Find where the given text appears and provide that cell's center as [x, y] coordinate. 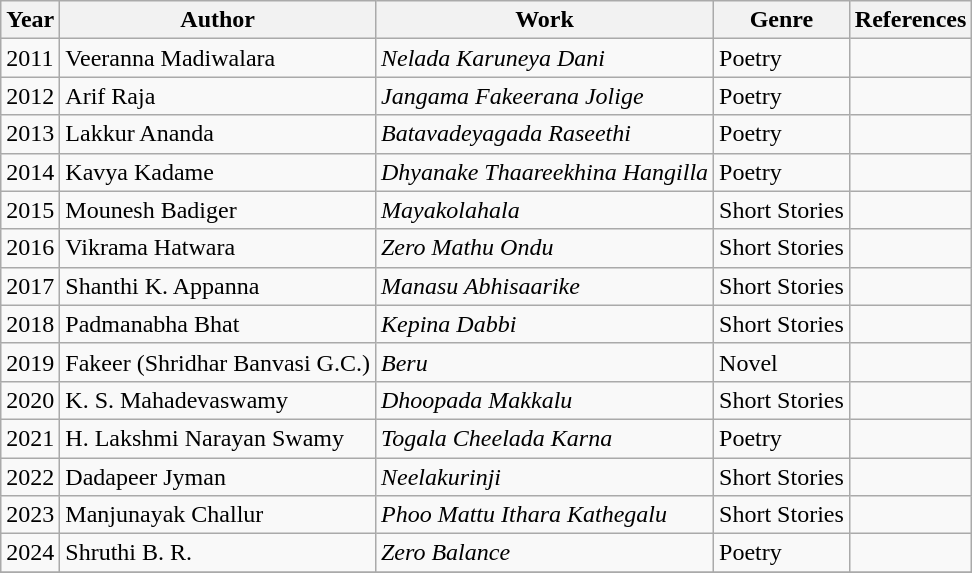
2020 [30, 400]
Padmanabha Bhat [218, 324]
Lakkur Ananda [218, 134]
2024 [30, 553]
Zero Mathu Ondu [544, 248]
Jangama Fakeerana Jolige [544, 96]
References [910, 20]
2013 [30, 134]
2018 [30, 324]
Year [30, 20]
K. S. Mahadevaswamy [218, 400]
2011 [30, 58]
Arif Raja [218, 96]
2012 [30, 96]
Mayakolahala [544, 210]
Shanthi K. Appanna [218, 286]
Manasu Abhisaarike [544, 286]
2015 [30, 210]
Nelada Karuneya Dani [544, 58]
Genre [782, 20]
Zero Balance [544, 553]
Vikrama Hatwara [218, 248]
Author [218, 20]
Neelakurinji [544, 477]
Novel [782, 362]
2017 [30, 286]
2022 [30, 477]
Dhoopada Makkalu [544, 400]
Work [544, 20]
Manjunayak Challur [218, 515]
Veeranna Madiwalara [218, 58]
Kavya Kadame [218, 172]
Dhyanake Thaareekhina Hangilla [544, 172]
Shruthi B. R. [218, 553]
Beru [544, 362]
Dadapeer Jyman [218, 477]
Mounesh Badiger [218, 210]
2019 [30, 362]
2016 [30, 248]
Phoo Mattu Ithara Kathegalu [544, 515]
2014 [30, 172]
H. Lakshmi Narayan Swamy [218, 438]
2021 [30, 438]
Fakeer (Shridhar Banvasi G.C.) [218, 362]
Batavadeyagada Raseethi [544, 134]
2023 [30, 515]
Kepina Dabbi [544, 324]
Togala Cheelada Karna [544, 438]
